For the text-containing cell, return its midpoint in [X, Y] coordinate format. 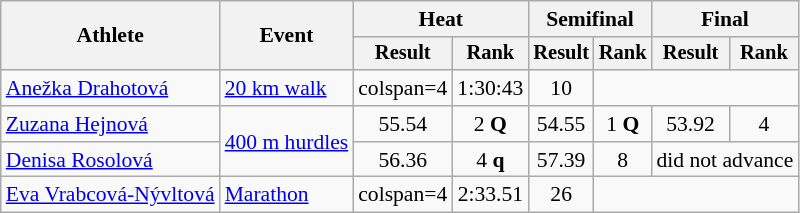
1 Q [623, 124]
Anežka Drahotová [110, 88]
Event [287, 36]
1:30:43 [490, 88]
8 [623, 160]
Zuzana Hejnová [110, 124]
Final [724, 19]
2 Q [490, 124]
did not advance [724, 160]
Semifinal [590, 19]
53.92 [690, 124]
55.54 [402, 124]
Denisa Rosolová [110, 160]
400 m hurdles [287, 142]
Athlete [110, 36]
57.39 [561, 160]
Marathon [287, 195]
4 [764, 124]
4 q [490, 160]
56.36 [402, 160]
26 [561, 195]
Eva Vrabcová-Nývltová [110, 195]
20 km walk [287, 88]
2:33.51 [490, 195]
54.55 [561, 124]
10 [561, 88]
Heat [440, 19]
